Return [X, Y] of the center of cell containing provided text 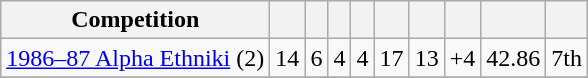
+4 [462, 58]
14 [288, 58]
1986–87 Alpha Ethniki (2) [136, 58]
Competition [136, 20]
42.86 [514, 58]
13 [426, 58]
7th [567, 58]
6 [316, 58]
17 [392, 58]
